Locate the cell with the specified text and output its [X, Y] center coordinate. 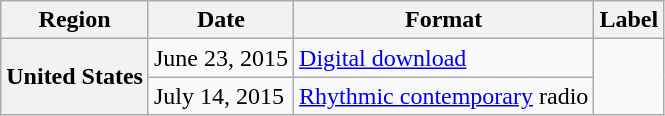
June 23, 2015 [220, 58]
United States [75, 77]
Date [220, 20]
Label [629, 20]
Region [75, 20]
Format [444, 20]
Rhythmic contemporary radio [444, 96]
Digital download [444, 58]
July 14, 2015 [220, 96]
